Provide the [x, y] coordinate of the cell's center where the given text is located.  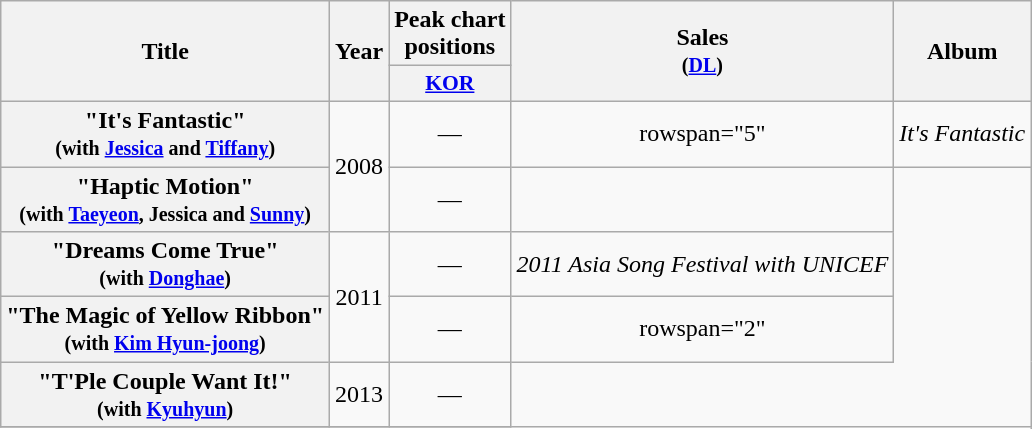
Year [360, 52]
Album [962, 52]
2011 [360, 297]
"Dreams Come True"(with Donghae) [166, 264]
2008 [360, 166]
rowspan="5" [702, 134]
2013 [360, 394]
"The Magic of Yellow Ribbon"(with Kim Hyun-joong) [166, 330]
"Haptic Motion"(with Taeyeon, Jessica and Sunny) [166, 198]
Title [166, 52]
rowspan="2" [702, 330]
Sales(DL) [702, 52]
"T'Ple Couple Want It!"(with Kyuhyun) [166, 394]
KOR [450, 84]
2011 Asia Song Festival with UNICEF [702, 264]
It's Fantastic [962, 134]
"It's Fantastic"(with Jessica and Tiffany) [166, 134]
Peak chartpositions [450, 34]
